Find where the given text appears and provide that cell's center as (x, y) coordinate. 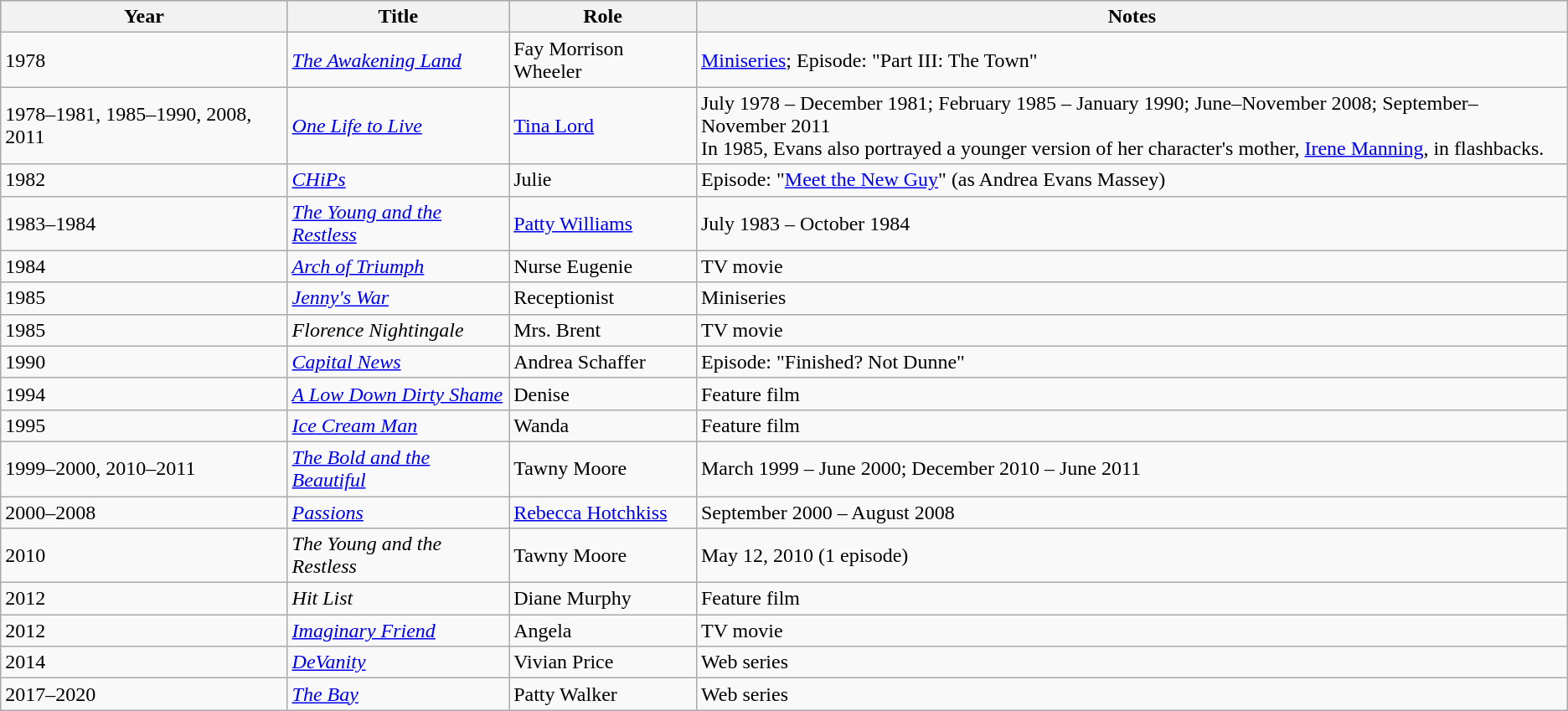
One Life to Live (399, 126)
Ice Cream Man (399, 425)
1994 (144, 394)
September 2000 – August 2008 (1132, 512)
Episode: "Meet the New Guy" (as Andrea Evans Massey) (1132, 180)
Year (144, 17)
Title (399, 17)
Patty Walker (603, 694)
1984 (144, 266)
1995 (144, 425)
2014 (144, 662)
Miniseries (1132, 298)
July 1983 – October 1984 (1132, 223)
Mrs. Brent (603, 330)
Denise (603, 394)
Angela (603, 631)
1978 (144, 60)
1983–1984 (144, 223)
Arch of Triumph (399, 266)
1999–2000, 2010–2011 (144, 469)
Jenny's War (399, 298)
Florence Nightingale (399, 330)
Notes (1132, 17)
Patty Williams (603, 223)
2017–2020 (144, 694)
DeVanity (399, 662)
2010 (144, 556)
Vivian Price (603, 662)
Episode: "Finished? Not Dunne" (1132, 362)
Role (603, 17)
1982 (144, 180)
Wanda (603, 425)
Hit List (399, 599)
May 12, 2010 (1 episode) (1132, 556)
Imaginary Friend (399, 631)
The Bold and the Beautiful (399, 469)
The Bay (399, 694)
Nurse Eugenie (603, 266)
Diane Murphy (603, 599)
Rebecca Hotchkiss (603, 512)
1978–1981, 1985–1990, 2008, 2011 (144, 126)
Fay Morrison Wheeler (603, 60)
Tina Lord (603, 126)
The Awakening Land (399, 60)
Julie (603, 180)
Receptionist (603, 298)
March 1999 – June 2000; December 2010 – June 2011 (1132, 469)
Capital News (399, 362)
1990 (144, 362)
A Low Down Dirty Shame (399, 394)
CHiPs (399, 180)
Miniseries; Episode: "Part III: The Town" (1132, 60)
Andrea Schaffer (603, 362)
2000–2008 (144, 512)
Passions (399, 512)
